Capture the cell that displays the provided text and extract its [x, y] central coordinate. 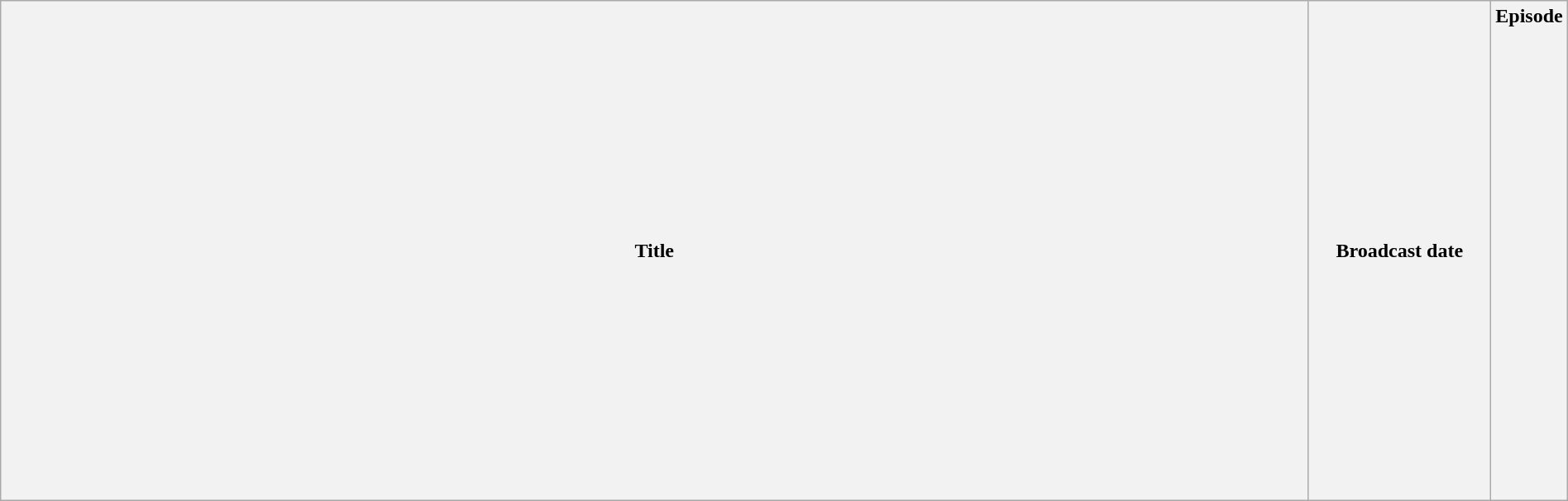
Broadcast date [1399, 251]
Episode [1529, 251]
Title [655, 251]
